Identify which cell holds the provided text, then report its [X, Y] central coordinate. 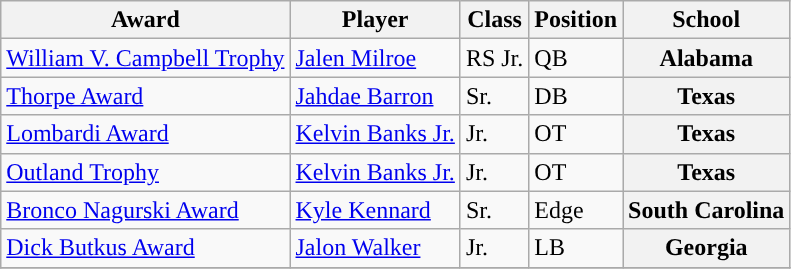
School [706, 20]
DB [576, 96]
Jalen Milroe [375, 58]
Kyle Kennard [375, 210]
Bronco Nagurski Award [146, 210]
Thorpe Award [146, 96]
Player [375, 20]
Edge [576, 210]
South Carolina [706, 210]
Award [146, 20]
Dick Butkus Award [146, 248]
Jahdae Barron [375, 96]
Class [494, 20]
RS Jr. [494, 58]
William V. Campbell Trophy [146, 58]
Lombardi Award [146, 134]
LB [576, 248]
Position [576, 20]
Jalon Walker [375, 248]
Alabama [706, 58]
Outland Trophy [146, 172]
Georgia [706, 248]
QB [576, 58]
